Provide the (x, y) coordinate of the cell's center where the given text is located.  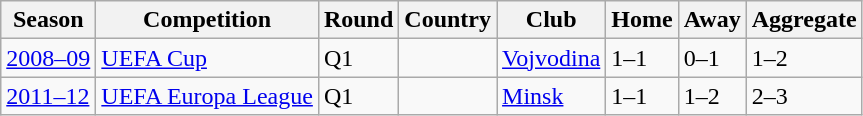
2–3 (804, 96)
Round (358, 20)
Minsk (552, 96)
Season (48, 20)
Competition (208, 20)
Home (642, 20)
2008–09 (48, 58)
UEFA Cup (208, 58)
0–1 (712, 58)
Vojvodina (552, 58)
2011–12 (48, 96)
Away (712, 20)
Country (448, 20)
Aggregate (804, 20)
UEFA Europa League (208, 96)
Club (552, 20)
